Extract the (x, y) coordinate from the center of the cell holding the provided text.  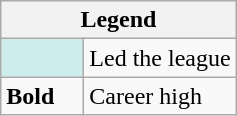
Career high (160, 96)
Bold (42, 96)
Legend (118, 20)
Led the league (160, 58)
